Provide the (x, y) coordinate of the cell's center where the given text is located.  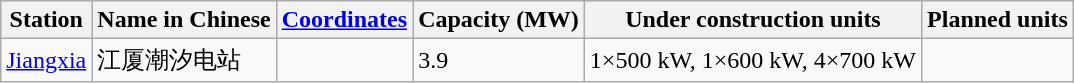
Under construction units (752, 20)
Name in Chinese (184, 20)
Capacity (MW) (499, 20)
Station (46, 20)
江厦潮汐电站 (184, 60)
Coordinates (344, 20)
Planned units (998, 20)
1×500 kW, 1×600 kW, 4×700 kW (752, 60)
Jiangxia (46, 60)
3.9 (499, 60)
